From the cell containing the given text, extract its center point as [x, y] coordinate. 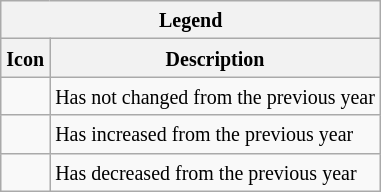
Icon [26, 58]
Has not changed from the previous year [216, 96]
Legend [191, 20]
Has decreased from the previous year [216, 172]
Description [216, 58]
Has increased from the previous year [216, 134]
